Find where the given text appears and provide that cell's center as [X, Y] coordinate. 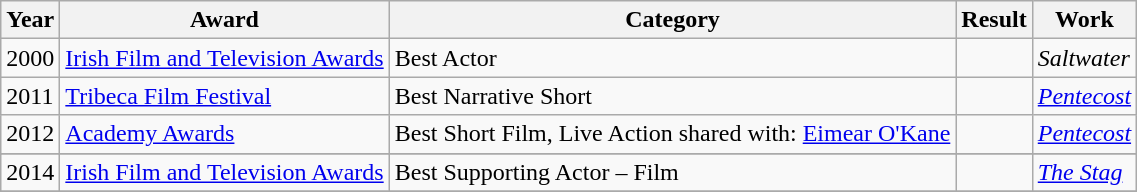
Award [224, 20]
2000 [30, 58]
Work [1084, 20]
Best Short Film, Live Action shared with: Eimear O'Kane [672, 134]
Category [672, 20]
Best Actor [672, 58]
Result [994, 20]
Academy Awards [224, 134]
Best Narrative Short [672, 96]
Saltwater [1084, 58]
2012 [30, 134]
2014 [30, 172]
Best Supporting Actor – Film [672, 172]
Tribeca Film Festival [224, 96]
2011 [30, 96]
The Stag [1084, 172]
Year [30, 20]
